Scan for the cell matching the given text and deliver its (x, y) coordinate at center. 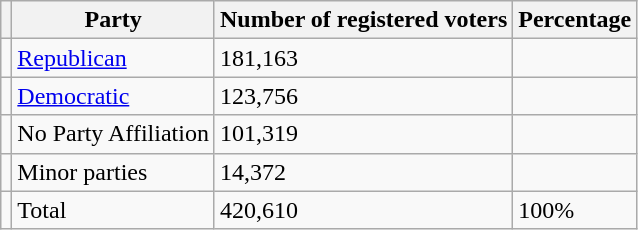
No Party Affiliation (114, 134)
Minor parties (114, 172)
420,610 (363, 210)
Percentage (575, 20)
101,319 (363, 134)
100% (575, 210)
Republican (114, 58)
Democratic (114, 96)
123,756 (363, 96)
181,163 (363, 58)
Party (114, 20)
14,372 (363, 172)
Number of registered voters (363, 20)
Total (114, 210)
